Scan for the cell matching the given text and deliver its (x, y) coordinate at center. 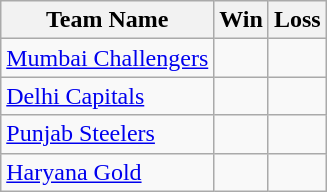
Team Name (108, 20)
Mumbai Challengers (108, 58)
Haryana Gold (108, 172)
Loss (297, 20)
Punjab Steelers (108, 134)
Win (242, 20)
Delhi Capitals (108, 96)
